Return (x, y) of the center of cell containing provided text 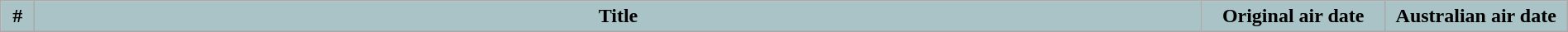
# (18, 16)
Australian air date (1475, 16)
Title (619, 16)
Original air date (1293, 16)
